Return (X, Y) of the center of cell containing provided text 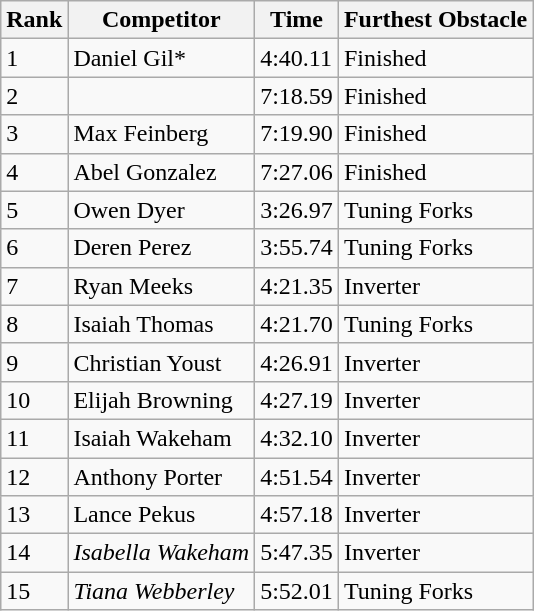
Anthony Porter (162, 477)
7:27.06 (297, 172)
10 (34, 400)
11 (34, 438)
Abel Gonzalez (162, 172)
4:32.10 (297, 438)
15 (34, 591)
Daniel Gil* (162, 58)
7 (34, 286)
4:21.35 (297, 286)
Isaiah Thomas (162, 324)
2 (34, 96)
5:52.01 (297, 591)
Furthest Obstacle (435, 20)
4:57.18 (297, 515)
8 (34, 324)
Rank (34, 20)
Isaiah Wakeham (162, 438)
4:27.19 (297, 400)
Deren Perez (162, 248)
Owen Dyer (162, 210)
3:55.74 (297, 248)
5 (34, 210)
7:19.90 (297, 134)
9 (34, 362)
Christian Youst (162, 362)
1 (34, 58)
3:26.97 (297, 210)
3 (34, 134)
Time (297, 20)
Tiana Webberley (162, 591)
7:18.59 (297, 96)
Max Feinberg (162, 134)
Competitor (162, 20)
Elijah Browning (162, 400)
Ryan Meeks (162, 286)
5:47.35 (297, 553)
13 (34, 515)
6 (34, 248)
4 (34, 172)
14 (34, 553)
12 (34, 477)
4:21.70 (297, 324)
Isabella Wakeham (162, 553)
Lance Pekus (162, 515)
4:40.11 (297, 58)
4:51.54 (297, 477)
4:26.91 (297, 362)
